Determine the (x, y) coordinate at the center of the cell enclosing the given text.  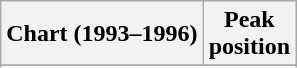
Chart (1993–1996) (102, 34)
Peakposition (249, 34)
